Capture the cell that displays the provided text and extract its [x, y] central coordinate. 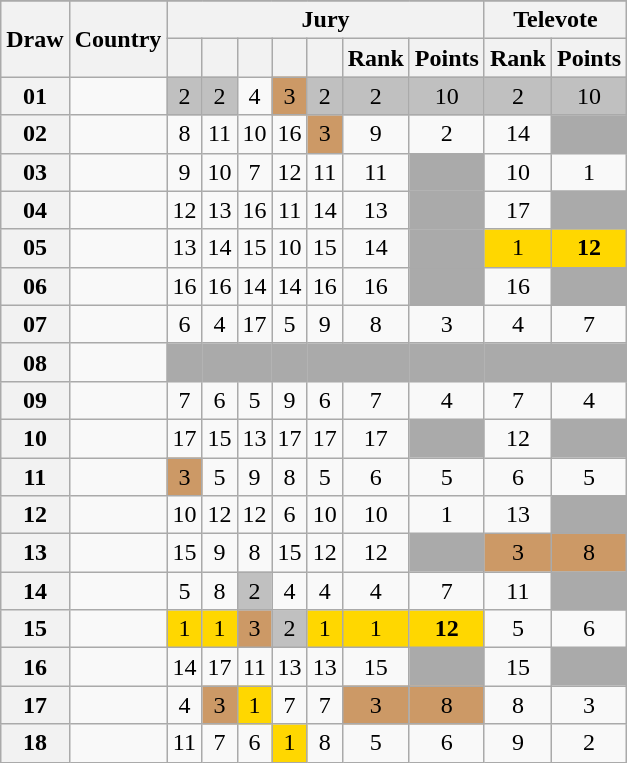
Draw [35, 39]
Televote [555, 20]
Jury [326, 20]
02 [35, 134]
07 [35, 324]
03 [35, 172]
Country [118, 39]
06 [35, 286]
08 [35, 362]
01 [35, 96]
18 [35, 743]
09 [35, 400]
05 [35, 248]
04 [35, 210]
